Determine the (X, Y) coordinate at the center of the cell enclosing the given text.  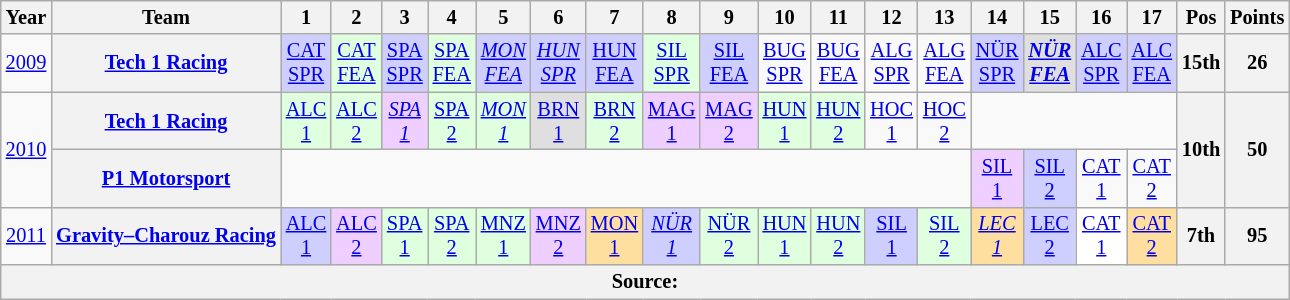
MNZ1 (504, 236)
Pos (1201, 17)
LEC2 (1050, 236)
15 (1050, 17)
10 (785, 17)
MONFEA (504, 63)
NÜRSPR (998, 63)
P1 Motorsport (166, 178)
SILFEA (728, 63)
Points (1257, 17)
6 (558, 17)
HUNSPR (558, 63)
BUGFEA (838, 63)
14 (998, 17)
2010 (26, 150)
26 (1257, 63)
ALGFEA (944, 63)
1 (306, 17)
2009 (26, 63)
ALCSPR (1101, 63)
NÜR1 (672, 236)
BRN1 (558, 121)
5 (504, 17)
CATFEA (356, 63)
17 (1151, 17)
50 (1257, 150)
SILSPR (672, 63)
12 (892, 17)
95 (1257, 236)
MNZ2 (558, 236)
9 (728, 17)
NÜRFEA (1050, 63)
16 (1101, 17)
7 (614, 17)
10th (1201, 150)
11 (838, 17)
MAG1 (672, 121)
Gravity–Charouz Racing (166, 236)
HUNFEA (614, 63)
ALCFEA (1151, 63)
15th (1201, 63)
2011 (26, 236)
Source: (645, 282)
LEC1 (998, 236)
8 (672, 17)
3 (405, 17)
BUGSPR (785, 63)
HOC1 (892, 121)
CATSPR (306, 63)
NÜR2 (728, 236)
SPASPR (405, 63)
7th (1201, 236)
Year (26, 17)
ALGSPR (892, 63)
Team (166, 17)
HOC2 (944, 121)
MAG2 (728, 121)
2 (356, 17)
13 (944, 17)
4 (452, 17)
BRN2 (614, 121)
SPAFEA (452, 63)
